Scan for the cell matching the given text and deliver its (X, Y) coordinate at center. 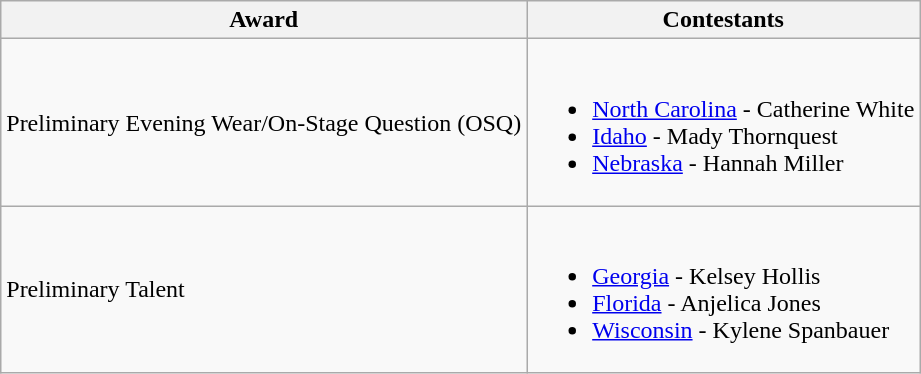
North Carolina - Catherine White Idaho - Mady Thornquest Nebraska - Hannah Miller (724, 122)
Preliminary Evening Wear/On-Stage Question (OSQ) (264, 122)
Georgia - Kelsey Hollis Florida - Anjelica Jones Wisconsin - Kylene Spanbauer (724, 290)
Award (264, 20)
Preliminary Talent (264, 290)
Contestants (724, 20)
